From the cell containing the given text, extract its center point as [X, Y] coordinate. 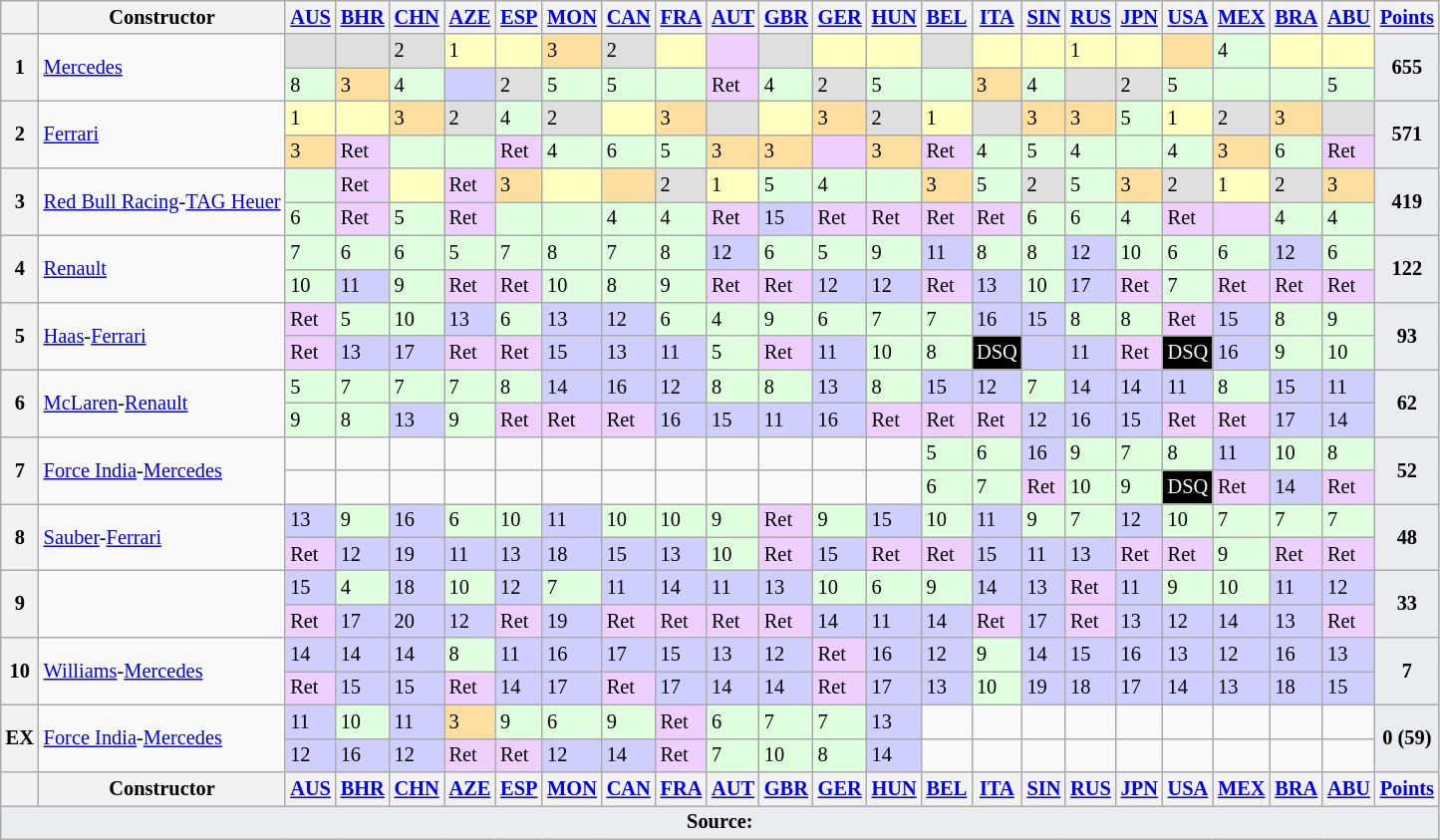
0 (59) [1407, 737]
EX [20, 737]
48 [1407, 536]
McLaren-Renault [162, 403]
Source: [720, 822]
33 [1407, 604]
Haas-Ferrari [162, 335]
Ferrari [162, 134]
Williams-Mercedes [162, 672]
52 [1407, 470]
Renault [162, 269]
Sauber-Ferrari [162, 536]
571 [1407, 134]
122 [1407, 269]
Mercedes [162, 68]
20 [417, 621]
655 [1407, 68]
62 [1407, 403]
Red Bull Racing-TAG Heuer [162, 201]
419 [1407, 201]
93 [1407, 335]
